Identify which cell holds the provided text, then report its (x, y) central coordinate. 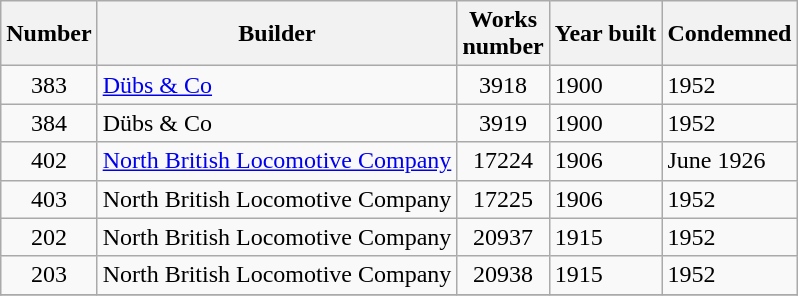
17225 (503, 199)
20937 (503, 237)
402 (49, 161)
Worksnumber (503, 34)
403 (49, 199)
Number (49, 34)
3919 (503, 123)
Condemned (730, 34)
20938 (503, 275)
384 (49, 123)
June 1926 (730, 161)
383 (49, 85)
Year built (606, 34)
17224 (503, 161)
203 (49, 275)
202 (49, 237)
3918 (503, 85)
Builder (277, 34)
